Output the [x, y] coordinate of the center of the cell containing the given text.  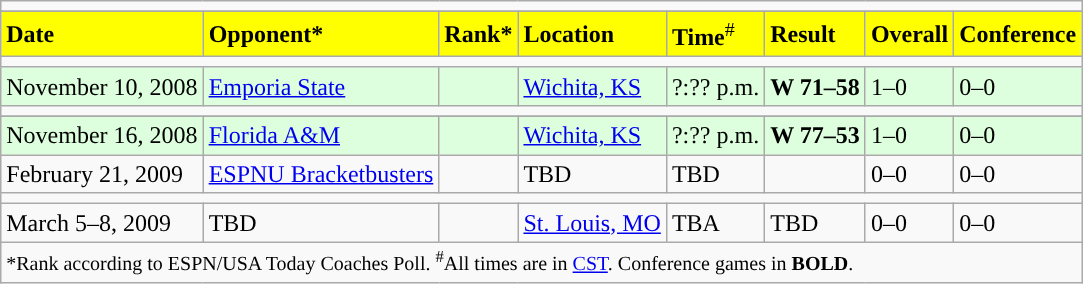
W 71–58 [816, 86]
March 5–8, 2009 [102, 223]
*Rank according to ESPN/USA Today Coaches Poll. #All times are in CST. Conference games in BOLD. [542, 262]
November 10, 2008 [102, 86]
Overall [909, 34]
Result [816, 34]
ESPNU Bracketbusters [321, 174]
TBA [715, 223]
W 77–53 [816, 136]
Opponent* [321, 34]
Florida A&M [321, 136]
Rank* [478, 34]
November 16, 2008 [102, 136]
Date [102, 34]
Emporia State [321, 86]
Location [592, 34]
February 21, 2009 [102, 174]
Time# [715, 34]
St. Louis, MO [592, 223]
Conference [1018, 34]
